For the text-containing cell, return its midpoint in [X, Y] coordinate format. 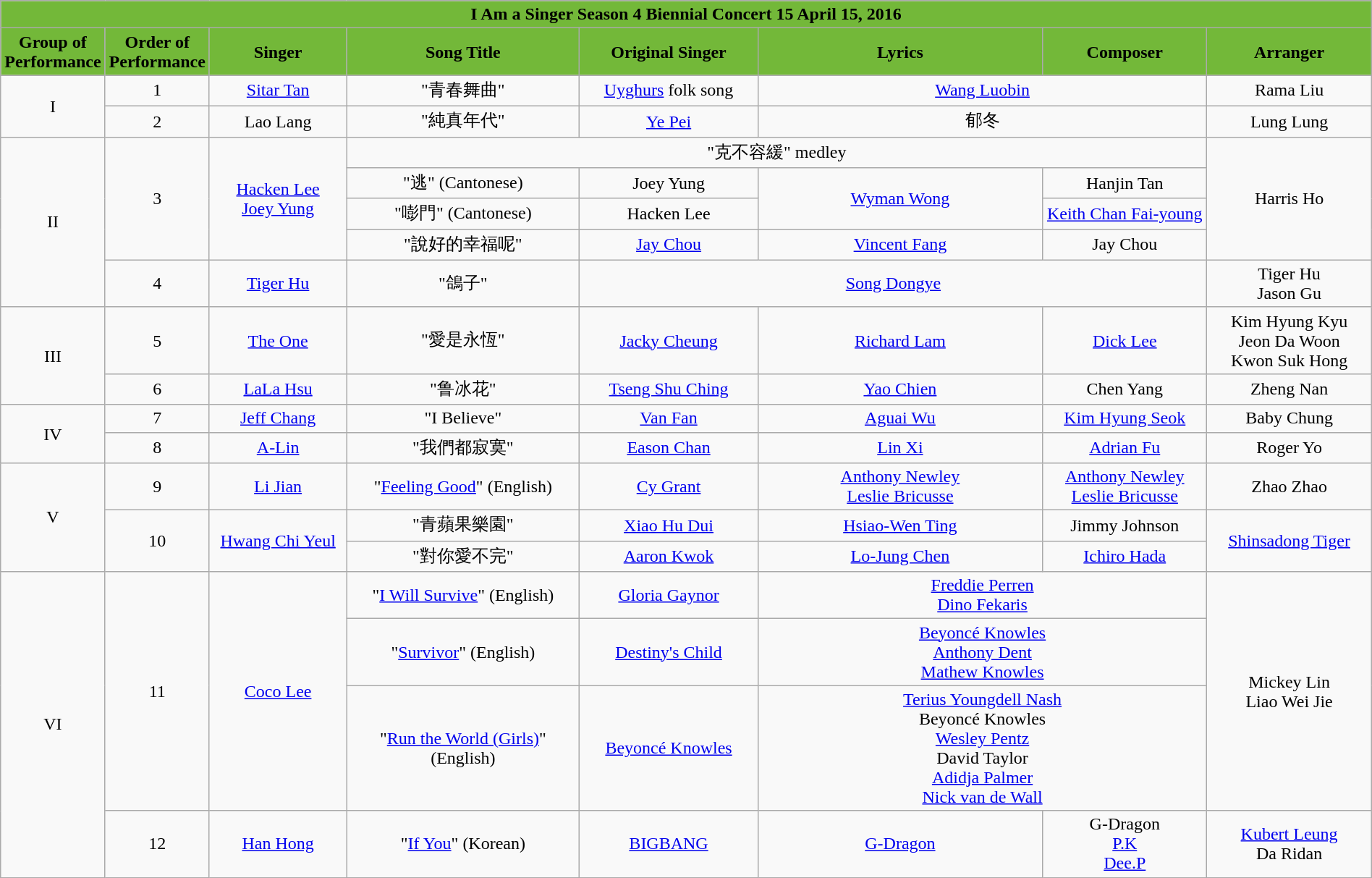
12 [157, 844]
Song Dongye [893, 284]
4 [157, 284]
IV [53, 434]
Wang Luobin [983, 91]
Jimmy Johnson [1125, 525]
Terius Youngdell NashBeyoncé KnowlesWesley PentzDavid TaylorAdidja PalmerNick van de Wall [983, 748]
9 [157, 486]
G-Dragon [900, 844]
Original Singer [669, 52]
"If You" (Korean) [463, 844]
Ichiro Hada [1125, 556]
Li Jian [278, 486]
Rama Liu [1290, 91]
Beyoncé KnowlesAnthony DentMathew Knowles [983, 652]
Baby Chung [1290, 418]
VI [53, 725]
"青蘋果樂園" [463, 525]
"鲁冰花" [463, 389]
Group of Performance [53, 52]
"I Believe" [463, 418]
Freddie PerrenDino Fekaris [983, 595]
Sitar Tan [278, 91]
G-DragonP.KDee.P [1125, 844]
Singer [278, 52]
Eason Chan [669, 447]
"Survivor" (English) [463, 652]
Coco Lee [278, 691]
Zheng Nan [1290, 389]
Hwang Chi Yeul [278, 541]
Shinsadong Tiger [1290, 541]
"逃" (Cantonese) [463, 184]
Hacken LeeJoey Yung [278, 198]
Lo-Jung Chen [900, 556]
Van Fan [669, 418]
V [53, 518]
Kim Hyung KyuJeon Da WoonKwon Suk Hong [1290, 340]
8 [157, 447]
Zhao Zhao [1290, 486]
"青春舞曲" [463, 91]
III [53, 356]
"鴿子" [463, 284]
"愛是永恆" [463, 340]
"嘭門" (Cantonese) [463, 214]
Hsiao-Wen Ting [900, 525]
Richard Lam [900, 340]
"I Will Survive" (English) [463, 595]
5 [157, 340]
"Feeling Good" (English) [463, 486]
Gloria Gaynor [669, 595]
3 [157, 198]
Cy Grant [669, 486]
10 [157, 541]
LaLa Hsu [278, 389]
"說好的幸福呢" [463, 245]
Joey Yung [669, 184]
Aguai Wu [900, 418]
Han Hong [278, 844]
6 [157, 389]
Lao Lang [278, 122]
Keith Chan Fai-young [1125, 214]
Beyoncé Knowles [669, 748]
Lin Xi [900, 447]
Tiger HuJason Gu [1290, 284]
Song Title [463, 52]
7 [157, 418]
"Run the World (Girls)" (English) [463, 748]
Roger Yo [1290, 447]
Ye Pei [669, 122]
Arranger [1290, 52]
Chen Yang [1125, 389]
Hanjin Tan [1125, 184]
Mickey LinLiao Wei Jie [1290, 691]
Adrian Fu [1125, 447]
Composer [1125, 52]
Hacken Lee [669, 214]
2 [157, 122]
Lung Lung [1290, 122]
Order of Performance [157, 52]
1 [157, 91]
Xiao Hu Dui [669, 525]
"克不容緩" medley [777, 152]
Tiger Hu [278, 284]
"我們都寂寞" [463, 447]
Jeff Chang [278, 418]
Harris Ho [1290, 198]
Jacky Cheung [669, 340]
Aaron Kwok [669, 556]
Destiny's Child [669, 652]
I Am a Singer Season 4 Biennial Concert 15 April 15, 2016 [686, 14]
Tseng Shu Ching [669, 389]
I [53, 106]
11 [157, 691]
BIGBANG [669, 844]
Uyghurs folk song [669, 91]
Dick Lee [1125, 340]
Kubert LeungDa Ridan [1290, 844]
Kim Hyung Seok [1125, 418]
Vincent Fang [900, 245]
"純真年代" [463, 122]
The One [278, 340]
Lyrics [900, 52]
Yao Chien [900, 389]
郁冬 [983, 122]
Wyman Wong [900, 198]
"對你愛不完" [463, 556]
A-Lin [278, 447]
II [53, 221]
